Detect which cell encompasses the target text, then output its [X, Y] center coordinate. 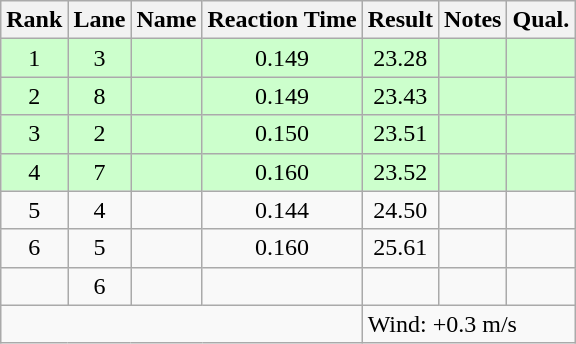
Rank [34, 20]
25.61 [400, 248]
Qual. [541, 20]
Wind: +0.3 m/s [468, 324]
24.50 [400, 210]
Result [400, 20]
Name [166, 20]
Notes [473, 20]
23.52 [400, 172]
7 [100, 172]
1 [34, 58]
0.150 [282, 134]
23.43 [400, 96]
8 [100, 96]
23.51 [400, 134]
0.144 [282, 210]
23.28 [400, 58]
Lane [100, 20]
Reaction Time [282, 20]
